Identify which cell holds the provided text, then report its [x, y] central coordinate. 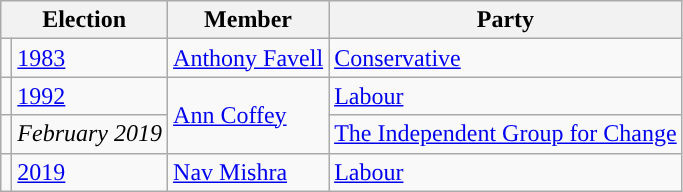
Conservative [506, 58]
1992 [90, 96]
Anthony Favell [248, 58]
Member [248, 20]
2019 [90, 172]
Nav Mishra [248, 172]
Ann Coffey [248, 115]
Party [506, 20]
Election [84, 20]
February 2019 [90, 134]
1983 [90, 58]
The Independent Group for Change [506, 134]
